Extract the [X, Y] coordinate from the center of the cell holding the provided text.  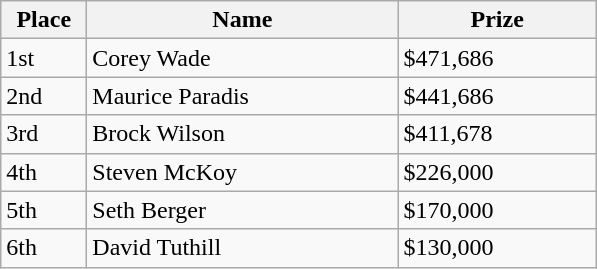
4th [44, 172]
$226,000 [498, 172]
Steven McKoy [242, 172]
$411,678 [498, 134]
Name [242, 20]
Place [44, 20]
$130,000 [498, 248]
$471,686 [498, 58]
2nd [44, 96]
3rd [44, 134]
Corey Wade [242, 58]
Seth Berger [242, 210]
6th [44, 248]
$441,686 [498, 96]
Prize [498, 20]
Maurice Paradis [242, 96]
1st [44, 58]
Brock Wilson [242, 134]
David Tuthill [242, 248]
5th [44, 210]
$170,000 [498, 210]
